Extract the [X, Y] coordinate from the center of the cell holding the provided text.  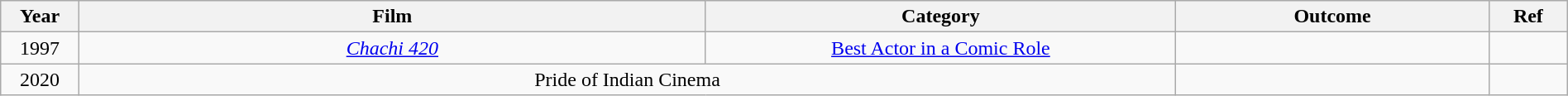
Outcome [1333, 17]
Film [392, 17]
Ref [1528, 17]
Best Actor in a Comic Role [940, 48]
Chachi 420 [392, 48]
Category [940, 17]
2020 [40, 79]
Year [40, 17]
Pride of Indian Cinema [627, 79]
1997 [40, 48]
